For the text-containing cell, return its midpoint in (X, Y) coordinate format. 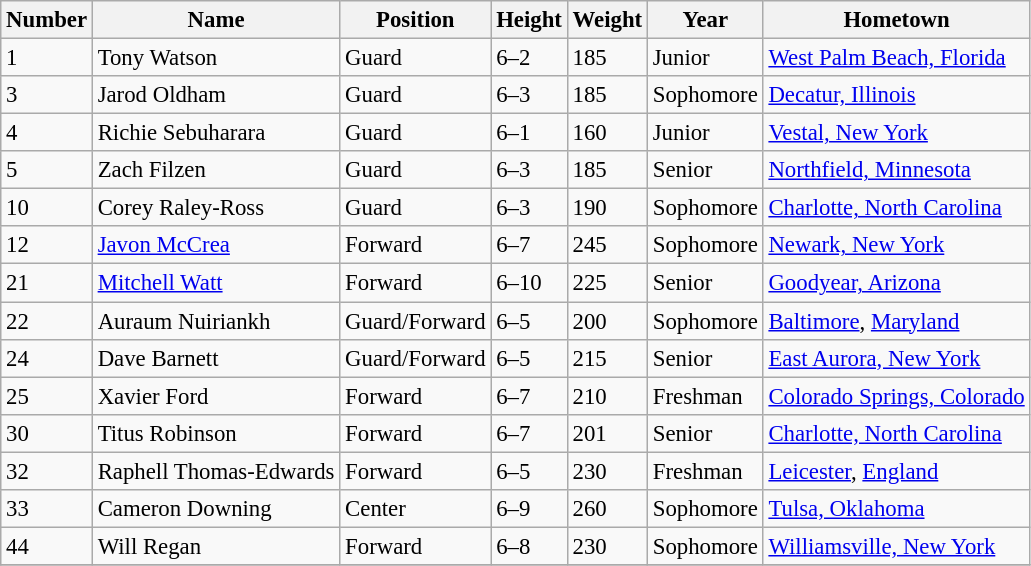
Dave Barnett (216, 358)
Richie Sebuharara (216, 133)
5 (47, 170)
Height (529, 20)
25 (47, 396)
Javon McCrea (216, 245)
Weight (607, 20)
Goodyear, Arizona (896, 283)
Mitchell Watt (216, 283)
Williamsville, New York (896, 546)
30 (47, 433)
225 (607, 283)
6–9 (529, 509)
6–10 (529, 283)
Cameron Downing (216, 509)
32 (47, 471)
Corey Raley-Ross (216, 208)
190 (607, 208)
Name (216, 20)
Auraum Nuiriankh (216, 321)
Position (416, 20)
200 (607, 321)
Newark, New York (896, 245)
Titus Robinson (216, 433)
21 (47, 283)
Zach Filzen (216, 170)
Xavier Ford (216, 396)
4 (47, 133)
Leicester, England (896, 471)
6–2 (529, 58)
Tony Watson (216, 58)
44 (47, 546)
22 (47, 321)
245 (607, 245)
201 (607, 433)
260 (607, 509)
10 (47, 208)
1 (47, 58)
Vestal, New York (896, 133)
12 (47, 245)
210 (607, 396)
Baltimore, Maryland (896, 321)
Tulsa, Oklahoma (896, 509)
Number (47, 20)
24 (47, 358)
160 (607, 133)
33 (47, 509)
Decatur, Illinois (896, 95)
Northfield, Minnesota (896, 170)
Colorado Springs, Colorado (896, 396)
6–1 (529, 133)
6–8 (529, 546)
Raphell Thomas-Edwards (216, 471)
Center (416, 509)
Will Regan (216, 546)
215 (607, 358)
East Aurora, New York (896, 358)
Jarod Oldham (216, 95)
Year (705, 20)
Hometown (896, 20)
3 (47, 95)
West Palm Beach, Florida (896, 58)
